Capture the cell that displays the provided text and extract its [X, Y] central coordinate. 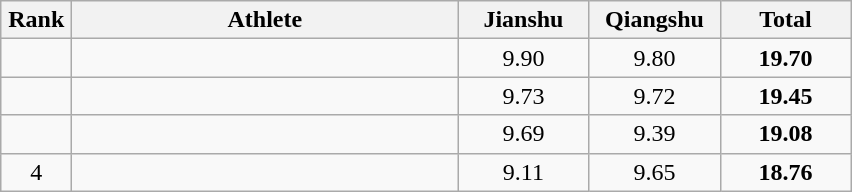
Rank [36, 20]
9.69 [524, 134]
9.80 [654, 58]
4 [36, 172]
19.70 [786, 58]
19.45 [786, 96]
9.73 [524, 96]
Total [786, 20]
19.08 [786, 134]
9.11 [524, 172]
9.90 [524, 58]
Jianshu [524, 20]
Athlete [265, 20]
9.72 [654, 96]
9.39 [654, 134]
9.65 [654, 172]
18.76 [786, 172]
Qiangshu [654, 20]
